Return [x, y] of the center of cell containing provided text 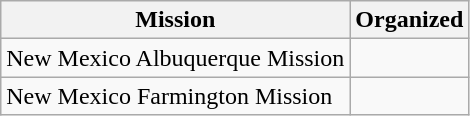
New Mexico Albuquerque Mission [176, 58]
Mission [176, 20]
Organized [410, 20]
New Mexico Farmington Mission [176, 96]
